Scan for the cell matching the given text and deliver its (X, Y) coordinate at center. 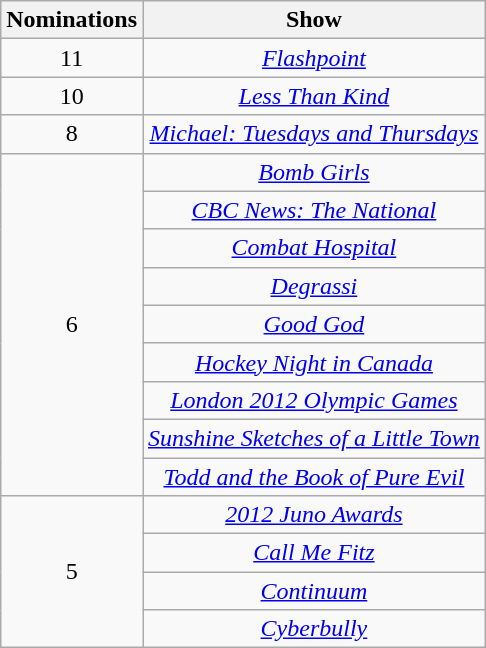
Cyberbully (314, 629)
Continuum (314, 591)
Michael: Tuesdays and Thursdays (314, 134)
Bomb Girls (314, 172)
Flashpoint (314, 58)
2012 Juno Awards (314, 515)
Nominations (72, 20)
10 (72, 96)
Hockey Night in Canada (314, 362)
Sunshine Sketches of a Little Town (314, 438)
Show (314, 20)
8 (72, 134)
London 2012 Olympic Games (314, 400)
6 (72, 324)
Combat Hospital (314, 248)
Good God (314, 324)
Degrassi (314, 286)
5 (72, 572)
CBC News: The National (314, 210)
Todd and the Book of Pure Evil (314, 477)
11 (72, 58)
Less Than Kind (314, 96)
Call Me Fitz (314, 553)
